Locate the cell with the specified text and output its (X, Y) center coordinate. 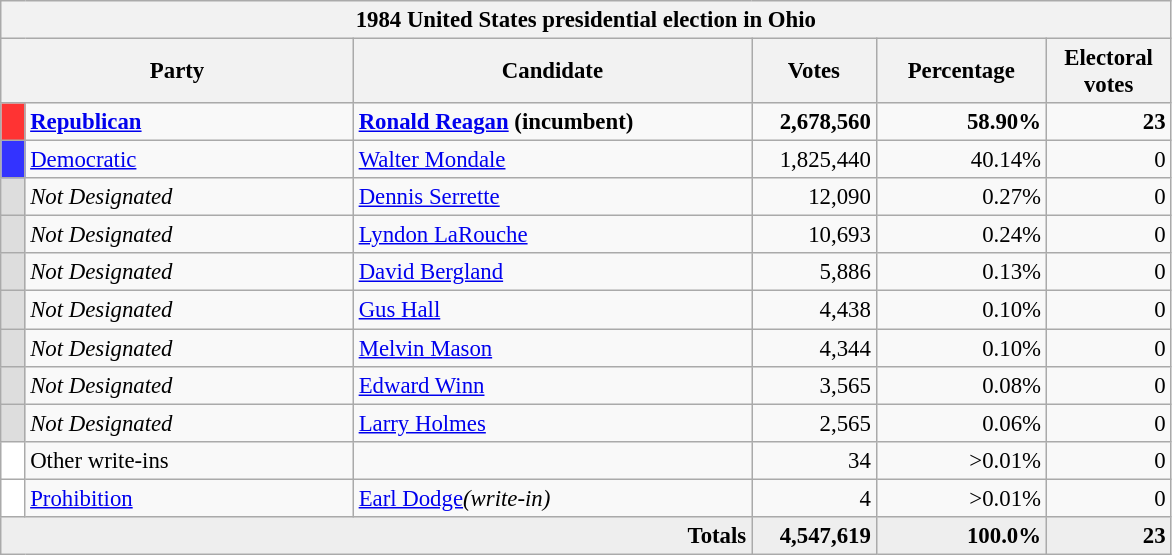
34 (814, 460)
2,565 (814, 423)
0.27% (961, 197)
2,678,560 (814, 122)
0.06% (961, 423)
Earl Dodge(write-in) (552, 498)
Totals (376, 536)
1,825,440 (814, 160)
Electoral votes (1108, 72)
58.90% (961, 122)
3,565 (814, 385)
Ronald Reagan (incumbent) (552, 122)
David Bergland (552, 273)
Democratic (189, 160)
Republican (189, 122)
4,547,619 (814, 536)
5,886 (814, 273)
Votes (814, 72)
4,438 (814, 310)
10,693 (814, 235)
Larry Holmes (552, 423)
Dennis Serrette (552, 197)
Percentage (961, 72)
100.0% (961, 536)
4 (814, 498)
Prohibition (189, 498)
Candidate (552, 72)
Melvin Mason (552, 348)
0.08% (961, 385)
0.13% (961, 273)
Edward Winn (552, 385)
Party (178, 72)
Lyndon LaRouche (552, 235)
40.14% (961, 160)
4,344 (814, 348)
Gus Hall (552, 310)
12,090 (814, 197)
Other write-ins (189, 460)
1984 United States presidential election in Ohio (586, 20)
Walter Mondale (552, 160)
0.24% (961, 235)
